Extract the [x, y] coordinate from the center of the cell holding the provided text.  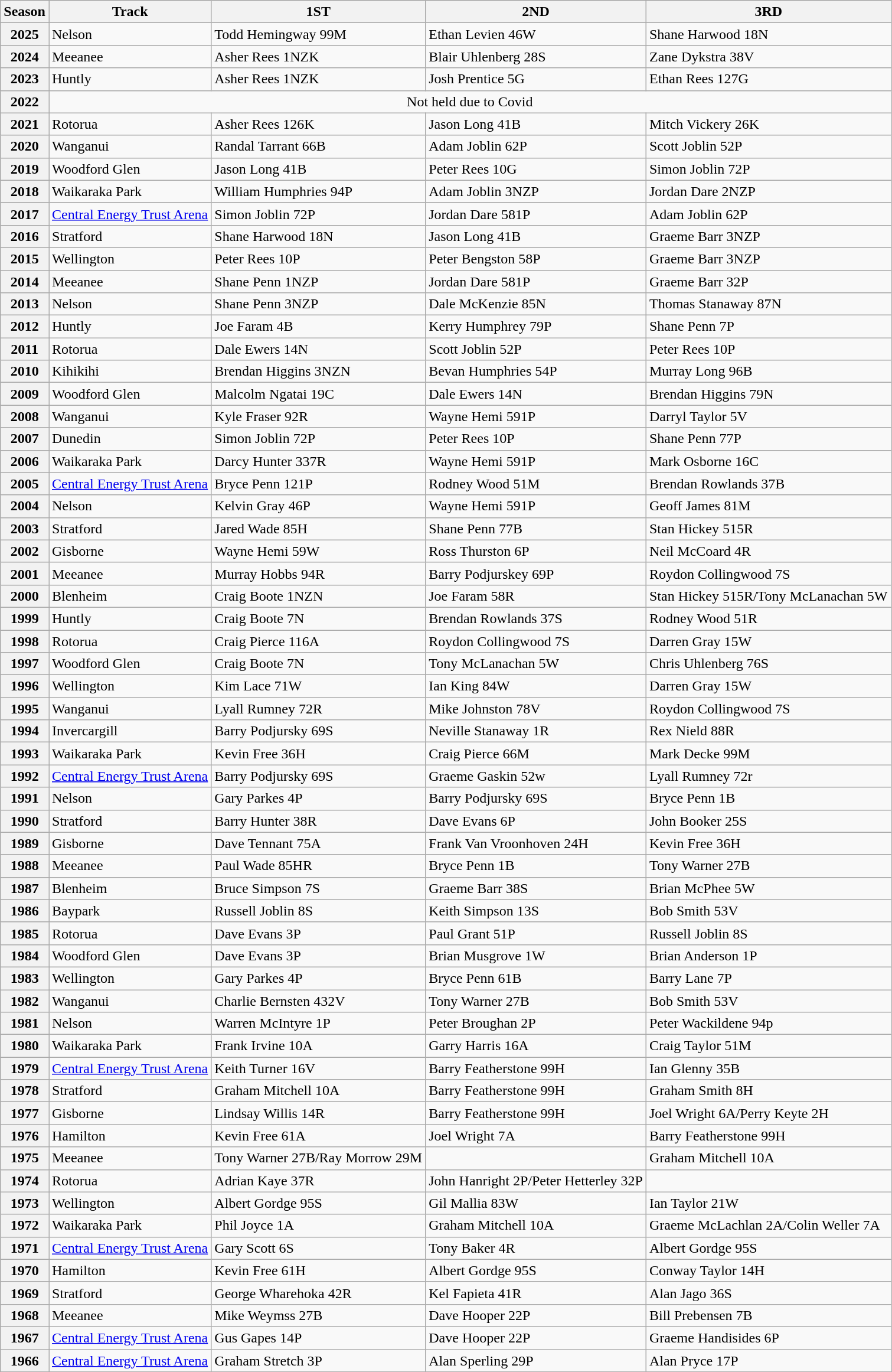
Malcolm Ngatai 19C [319, 394]
1978 [25, 1091]
2ND [536, 12]
Kel Fapieta 41R [536, 1293]
Craig Boote 1NZN [319, 596]
1992 [25, 776]
Peter Broughan 2P [536, 1024]
Chris Uhlenberg 76S [769, 664]
2000 [25, 596]
Dunedin [130, 439]
Kelvin Gray 46P [319, 506]
Ian King 84W [536, 686]
Warren McIntyre 1P [319, 1024]
1991 [25, 799]
2024 [25, 57]
Track [130, 12]
Kevin Free 61H [319, 1270]
Lyall Rumney 72R [319, 709]
Alan Pryce 17P [769, 1360]
Brian McPhee 5W [769, 888]
Peter Bengston 58P [536, 259]
2013 [25, 304]
George Wharehoka 42R [319, 1293]
2022 [25, 102]
Craig Taylor 51M [769, 1046]
1985 [25, 933]
1973 [25, 1203]
Kyle Fraser 92R [319, 416]
1982 [25, 1001]
2001 [25, 573]
Craig Pierce 66M [536, 754]
Ian Taylor 21W [769, 1203]
Alan Jago 36S [769, 1293]
1970 [25, 1270]
Charlie Bernsten 432V [319, 1001]
Kerry Humphrey 79P [536, 327]
Not held due to Covid [470, 102]
Darryl Taylor 5V [769, 416]
2017 [25, 214]
2007 [25, 439]
Ross Thurston 6P [536, 551]
Tony Baker 4R [536, 1248]
Rex Nield 88R [769, 731]
1999 [25, 618]
Graeme Barr 32P [769, 282]
Neil McCoard 4R [769, 551]
Darcy Hunter 337R [319, 461]
1969 [25, 1293]
Paul Wade 85HR [319, 866]
Dave Evans 6P [536, 821]
Peter Wackildene 94p [769, 1024]
Craig Pierce 116A [319, 641]
Blair Uhlenberg 28S [536, 57]
1977 [25, 1113]
Shane Penn 1NZP [319, 282]
2006 [25, 461]
Peter Rees 10G [536, 169]
John Booker 25S [769, 821]
Keith Simpson 13S [536, 911]
Randal Tarrant 66B [319, 146]
1967 [25, 1338]
Baypark [130, 911]
Shane Penn 3NZP [319, 304]
Graeme Barr 38S [536, 888]
Paul Grant 51P [536, 933]
Stan Hickey 515R [769, 529]
Todd Hemingway 99M [319, 34]
Gary Scott 6S [319, 1248]
1972 [25, 1226]
Neville Stanaway 1R [536, 731]
Bryce Penn 61B [536, 978]
1ST [319, 12]
Gil Mallia 83W [536, 1203]
Joe Faram 4B [319, 327]
Mike Weymss 27B [319, 1315]
Joe Faram 58R [536, 596]
Adrian Kaye 37R [319, 1181]
2023 [25, 79]
Bryce Penn 121P [319, 484]
2004 [25, 506]
Adam Joblin 3NZP [536, 191]
Ian Glenny 35B [769, 1068]
Brendan Rowlands 37B [769, 484]
Jordan Dare 2NZP [769, 191]
Barry Lane 7P [769, 978]
Barry Podjurskey 69P [536, 573]
1971 [25, 1248]
Graham Smith 8H [769, 1091]
Mark Decke 99M [769, 754]
Murray Hobbs 94R [319, 573]
1979 [25, 1068]
1980 [25, 1046]
Bruce Simpson 7S [319, 888]
1997 [25, 664]
Lyall Rumney 72r [769, 776]
1989 [25, 843]
2011 [25, 349]
Kihikihi [130, 371]
Mark Osborne 16C [769, 461]
Phil Joyce 1A [319, 1226]
Lindsay Willis 14R [319, 1113]
Gus Gapes 14P [319, 1338]
Brian Musgrove 1W [536, 956]
Geoff James 81M [769, 506]
Mike Johnston 78V [536, 709]
Kim Lace 71W [319, 686]
2010 [25, 371]
2003 [25, 529]
Jared Wade 85H [319, 529]
Ethan Rees 127G [769, 79]
Shane Penn 77P [769, 439]
2005 [25, 484]
Mitch Vickery 26K [769, 124]
Frank Irvine 10A [319, 1046]
Conway Taylor 14H [769, 1270]
Brendan Rowlands 37S [536, 618]
1990 [25, 821]
1966 [25, 1360]
Brendan Higgins 79N [769, 394]
Brian Anderson 1P [769, 956]
Zane Dykstra 38V [769, 57]
2008 [25, 416]
Asher Rees 126K [319, 124]
2019 [25, 169]
2016 [25, 236]
1987 [25, 888]
2012 [25, 327]
Garry Harris 16A [536, 1046]
1993 [25, 754]
Dale McKenzie 85N [536, 304]
Graham Stretch 3P [319, 1360]
Shane Penn 7P [769, 327]
Frank Van Vroonhoven 24H [536, 843]
1986 [25, 911]
1998 [25, 641]
2020 [25, 146]
Barry Hunter 38R [319, 821]
2015 [25, 259]
Alan Sperling 29P [536, 1360]
Bevan Humphries 54P [536, 371]
1988 [25, 866]
Joel Wright 7A [536, 1136]
Dave Tennant 75A [319, 843]
Rodney Wood 51R [769, 618]
Rodney Wood 51M [536, 484]
1968 [25, 1315]
1994 [25, 731]
Murray Long 96B [769, 371]
2018 [25, 191]
Joel Wright 6A/Perry Keyte 2H [769, 1113]
Tony Warner 27B/Ray Morrow 29M [319, 1158]
Stan Hickey 515R/Tony McLanachan 5W [769, 596]
Bill Prebensen 7B [769, 1315]
Josh Prentice 5G [536, 79]
1976 [25, 1136]
Kevin Free 61A [319, 1136]
1983 [25, 978]
2021 [25, 124]
3RD [769, 12]
Tony McLanachan 5W [536, 664]
1974 [25, 1181]
Invercargill [130, 731]
Wayne Hemi 59W [319, 551]
1995 [25, 709]
Graeme McLachlan 2A/Colin Weller 7A [769, 1226]
1981 [25, 1024]
Graeme Handisides 6P [769, 1338]
1984 [25, 956]
Ethan Levien 46W [536, 34]
Graeme Gaskin 52w [536, 776]
2025 [25, 34]
Shane Penn 77B [536, 529]
William Humphries 94P [319, 191]
John Hanright 2P/Peter Hetterley 32P [536, 1181]
2014 [25, 282]
Thomas Stanaway 87N [769, 304]
Keith Turner 16V [319, 1068]
2009 [25, 394]
1975 [25, 1158]
Season [25, 12]
Brendan Higgins 3NZN [319, 371]
1996 [25, 686]
2002 [25, 551]
